Extract the (x, y) coordinate from the center of the cell holding the provided text.  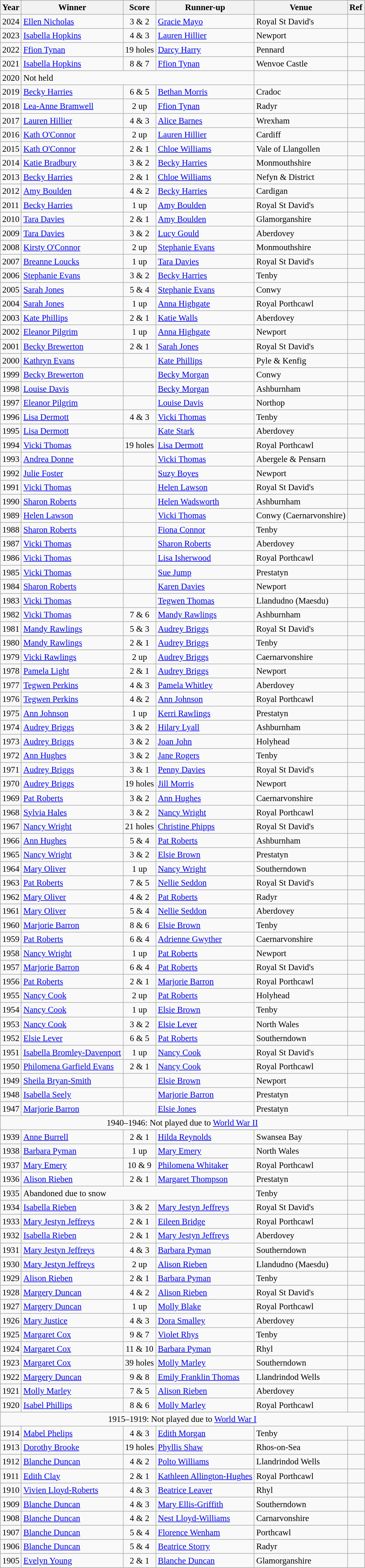
Vale of Llangollen (301, 149)
1967 (11, 826)
Breanne Loucks (72, 262)
1914 (11, 1434)
Cardigan (301, 191)
1986 (11, 558)
Katie Walls (205, 318)
5 & 3 (140, 629)
Abergele & Pensarn (301, 459)
1975 (11, 714)
1971 (11, 770)
1997 (11, 403)
Sheila Bryan-Smith (72, 1081)
Suzy Boyes (205, 474)
1952 (11, 1038)
Christine Phipps (205, 826)
Winner (72, 8)
1983 (11, 601)
2004 (11, 304)
1935 (11, 1194)
Edith Morgan (205, 1434)
Kate Stark (205, 431)
1920 (11, 1405)
Elsie Jones (205, 1109)
Venue (301, 8)
1999 (11, 374)
2021 (11, 64)
1954 (11, 1010)
Kerri Rawlings (205, 714)
Runner-up (205, 8)
Score (140, 8)
1981 (11, 629)
1958 (11, 954)
2013 (11, 177)
1985 (11, 572)
1987 (11, 544)
1937 (11, 1165)
1960 (11, 925)
Gracie Mayo (205, 22)
1929 (11, 1278)
1979 (11, 657)
2009 (11, 233)
Penny Davies (205, 770)
1915–1919: Not played due to World War I (182, 1419)
Lucy Gould (205, 233)
1973 (11, 742)
1984 (11, 586)
1910 (11, 1490)
1965 (11, 855)
Nefyn & District (301, 177)
Cardiff (301, 134)
2014 (11, 163)
1927 (11, 1307)
1928 (11, 1292)
Joan John (205, 742)
Molly Blake (205, 1307)
2022 (11, 50)
Emily Franklin Thomas (205, 1377)
Pennard (301, 50)
Darcy Harry (205, 50)
Eileen Bridge (205, 1222)
Polto Williams (205, 1462)
Mary Justice (72, 1321)
Mary Ellis-Griffith (205, 1504)
2011 (11, 205)
1990 (11, 502)
39 holes (140, 1363)
Conwy (Caernarvonshire) (301, 516)
2005 (11, 290)
Lea-Anne Bramwell (72, 106)
Karen Davies (205, 586)
2020 (11, 78)
Adrienne Gwyther (205, 939)
2017 (11, 121)
1959 (11, 939)
Wenvoe Castle (301, 64)
Kathleen Allington-Hughes (205, 1476)
9 & 7 (140, 1335)
Year (11, 8)
2008 (11, 247)
1998 (11, 389)
1964 (11, 869)
1911 (11, 1476)
2003 (11, 318)
1991 (11, 487)
1978 (11, 671)
1995 (11, 431)
21 holes (140, 826)
Tegwen Thomas (205, 601)
Ref (356, 8)
Pyle & Kenfig (301, 361)
2007 (11, 262)
1940–1946: Not played due to World War II (182, 1123)
1913 (11, 1448)
1956 (11, 982)
Kirsty O'Connor (72, 247)
9 & 8 (140, 1377)
Cradoc (301, 92)
1921 (11, 1391)
1907 (11, 1532)
Vicki Rawlings (72, 657)
1936 (11, 1179)
1905 (11, 1560)
1909 (11, 1504)
1930 (11, 1264)
Fiona Connor (205, 530)
Violet Rhys (205, 1335)
Beatrice Leaver (205, 1490)
Evelyn Young (72, 1560)
Jane Rogers (205, 756)
1966 (11, 841)
Pamela Whitley (205, 685)
7 & 6 (140, 614)
2016 (11, 134)
Philomena Whitaker (205, 1165)
1994 (11, 445)
1974 (11, 727)
1988 (11, 530)
2010 (11, 219)
2002 (11, 332)
1939 (11, 1137)
Anne Burrell (72, 1137)
Mabel Phelips (72, 1434)
1923 (11, 1363)
Porthcawl (301, 1532)
Kathryn Evans (72, 361)
Northop (301, 403)
1969 (11, 798)
Abandoned due to snow (138, 1194)
2000 (11, 361)
1980 (11, 643)
Not held (138, 78)
Rhos-on-Sea (301, 1448)
Florence Wenham (205, 1532)
1934 (11, 1207)
1922 (11, 1377)
Julie Foster (72, 474)
1950 (11, 1066)
1931 (11, 1250)
Katie Bradbury (72, 163)
Ellen Nicholas (72, 22)
Beatrice Storry (205, 1547)
Andrea Donne (72, 459)
1924 (11, 1349)
Hilary Lyall (205, 727)
Pamela Light (72, 671)
2012 (11, 191)
8 & 7 (140, 64)
Dorothy Brooke (72, 1448)
Isabella Seely (72, 1095)
Sylvia Hales (72, 812)
1925 (11, 1335)
Hilda Reynolds (205, 1137)
2015 (11, 149)
1982 (11, 614)
Margaret Thompson (205, 1179)
1970 (11, 784)
1962 (11, 897)
Helen Wadsworth (205, 502)
Lisa Isherwood (205, 558)
2024 (11, 22)
1949 (11, 1081)
1955 (11, 996)
1947 (11, 1109)
2019 (11, 92)
Dora Smalley (205, 1321)
1992 (11, 474)
1976 (11, 699)
2023 (11, 36)
1957 (11, 967)
Isabella Bromley-Davenport (72, 1052)
3 & 1 (140, 770)
2001 (11, 346)
1989 (11, 516)
1972 (11, 756)
Bethan Morris (205, 92)
Isabel Phillips (72, 1405)
Edith Clay (72, 1476)
1963 (11, 883)
Wrexham (301, 121)
10 & 9 (140, 1165)
Sue Jump (205, 572)
Jill Morris (205, 784)
11 & 10 (140, 1349)
1977 (11, 685)
1993 (11, 459)
1908 (11, 1518)
1953 (11, 1024)
1926 (11, 1321)
Swansea Bay (301, 1137)
1948 (11, 1095)
Philomena Garfield Evans (72, 1066)
Nest Lloyd-Williams (205, 1518)
1961 (11, 911)
1938 (11, 1151)
Alice Barnes (205, 121)
Vivien Lloyd-Roberts (72, 1490)
1933 (11, 1222)
Phyllis Shaw (205, 1448)
1932 (11, 1236)
1906 (11, 1547)
1968 (11, 812)
2006 (11, 276)
Carnarvonshire (301, 1518)
1951 (11, 1052)
2018 (11, 106)
1996 (11, 417)
1912 (11, 1462)
